Provide the [x, y] coordinate of the cell's center where the given text is located.  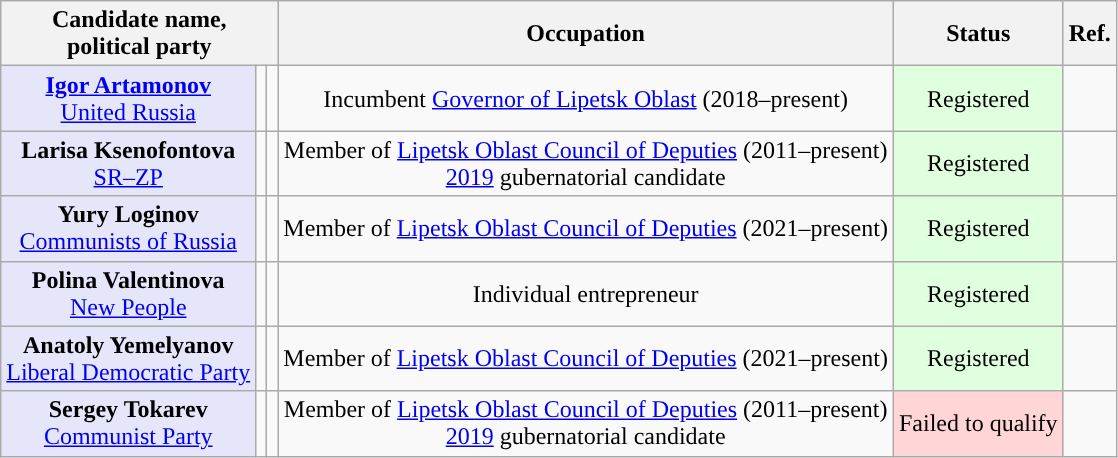
Anatoly YemelyanovLiberal Democratic Party [128, 358]
Igor ArtamonovUnited Russia [128, 98]
Yury LoginovCommunists of Russia [128, 228]
Polina ValentinovaNew People [128, 294]
Individual entrepreneur [586, 294]
Larisa KsenofontovaSR–ZP [128, 164]
Occupation [586, 34]
Failed to qualify [978, 424]
Ref. [1090, 34]
Incumbent Governor of Lipetsk Oblast (2018–present) [586, 98]
Status [978, 34]
Candidate name,political party [140, 34]
Sergey TokarevCommunist Party [128, 424]
